Locate the cell with the specified text and output its [X, Y] center coordinate. 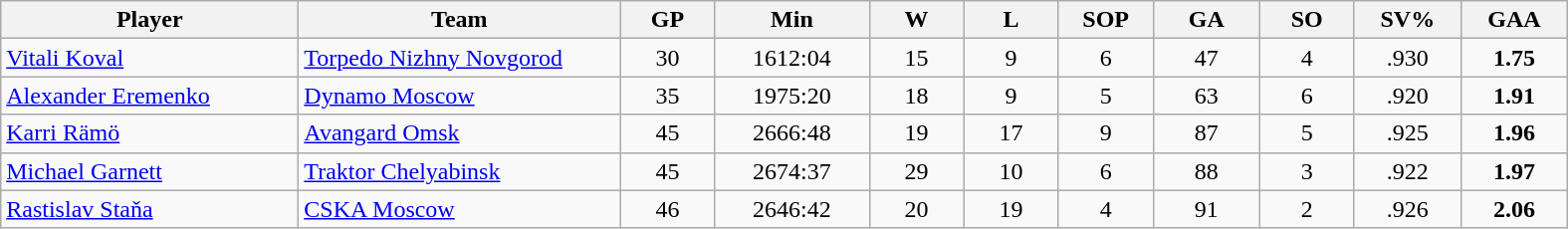
L [1011, 20]
Rastislav Staňa [149, 209]
2.06 [1513, 209]
Dynamo Moscow [460, 96]
3 [1306, 171]
20 [916, 209]
Team [460, 20]
Karri Rämö [149, 133]
GAA [1513, 20]
SOP [1105, 20]
Michael Garnett [149, 171]
.930 [1408, 58]
1975:20 [792, 96]
29 [916, 171]
18 [916, 96]
Avangard Omsk [460, 133]
CSKA Moscow [460, 209]
1612:04 [792, 58]
63 [1207, 96]
17 [1011, 133]
GP [667, 20]
Player [149, 20]
2 [1306, 209]
91 [1207, 209]
15 [916, 58]
10 [1011, 171]
30 [667, 58]
Alexander Eremenko [149, 96]
GA [1207, 20]
Torpedo Nizhny Novgorod [460, 58]
1.96 [1513, 133]
47 [1207, 58]
Traktor Chelyabinsk [460, 171]
.925 [1408, 133]
2674:37 [792, 171]
1.97 [1513, 171]
Min [792, 20]
.920 [1408, 96]
SV% [1408, 20]
SO [1306, 20]
87 [1207, 133]
88 [1207, 171]
1.75 [1513, 58]
Vitali Koval [149, 58]
W [916, 20]
2646:42 [792, 209]
35 [667, 96]
.926 [1408, 209]
.922 [1408, 171]
1.91 [1513, 96]
46 [667, 209]
2666:48 [792, 133]
